Detect which cell encompasses the target text, then output its [X, Y] center coordinate. 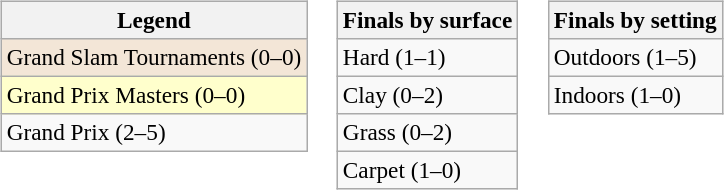
Carpet (1–0) [427, 171]
Hard (1–1) [427, 57]
Finals by surface [427, 20]
Grass (0–2) [427, 133]
Outdoors (1–5) [635, 57]
Grand Slam Tournaments (0–0) [154, 57]
Grand Prix (2–5) [154, 133]
Finals by setting [635, 20]
Indoors (1–0) [635, 95]
Grand Prix Masters (0–0) [154, 95]
Legend [154, 20]
Clay (0–2) [427, 95]
